Search for the cell housing the specified text and yield its (x, y) center coordinate. 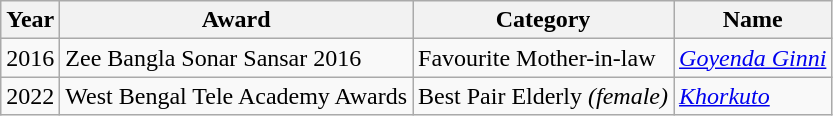
Award (236, 20)
Name (753, 20)
Goyenda Ginni (753, 58)
Year (30, 20)
Category (544, 20)
2016 (30, 58)
Best Pair Elderly (female) (544, 96)
West Bengal Tele Academy Awards (236, 96)
Zee Bangla Sonar Sansar 2016 (236, 58)
Khorkuto (753, 96)
Favourite Mother-in-law (544, 58)
2022 (30, 96)
